For the text-containing cell, return its midpoint in (x, y) coordinate format. 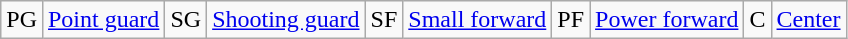
PG (22, 20)
SF (384, 20)
PF (571, 20)
Center (808, 20)
SG (186, 20)
Point guard (103, 20)
Power forward (667, 20)
Small forward (478, 20)
C (758, 20)
Shooting guard (286, 20)
